For the text-containing cell, return its midpoint in [X, Y] coordinate format. 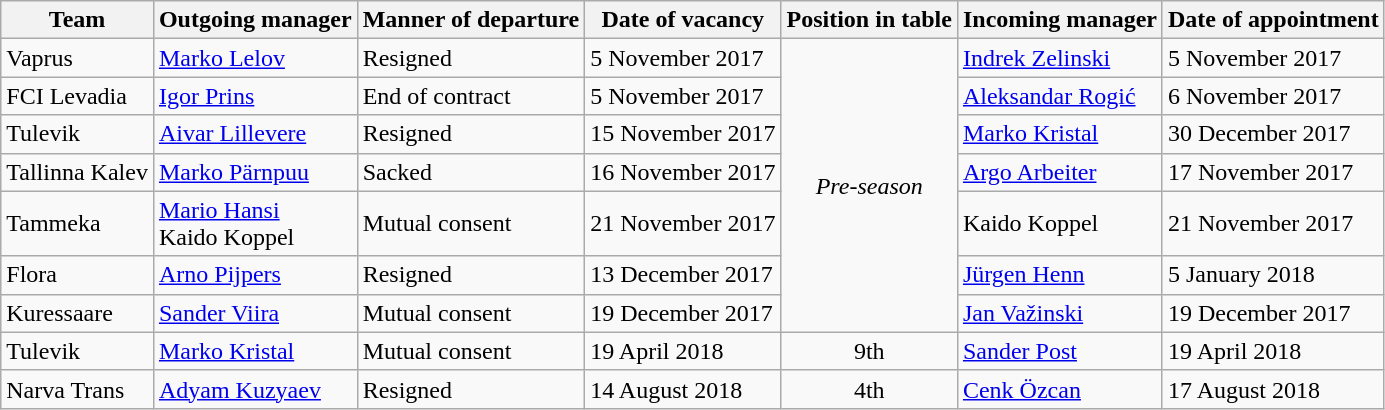
Manner of departure [470, 20]
30 December 2017 [1273, 134]
Tallinna Kalev [78, 172]
14 August 2018 [683, 389]
Mario Hansi Kaido Koppel [255, 224]
Team [78, 20]
Adyam Kuzyaev [255, 389]
Aivar Lillevere [255, 134]
End of contract [470, 96]
Pre-season [869, 186]
9th [869, 351]
Indrek Zelinski [1060, 58]
16 November 2017 [683, 172]
Sacked [470, 172]
Tammeka [78, 224]
Sander Viira [255, 313]
FCI Levadia [78, 96]
Sander Post [1060, 351]
Marko Pärnpuu [255, 172]
Incoming manager [1060, 20]
Jürgen Henn [1060, 275]
Position in table [869, 20]
Kuressaare [78, 313]
13 December 2017 [683, 275]
Arno Pijpers [255, 275]
Cenk Özcan [1060, 389]
Kaido Koppel [1060, 224]
Jan Važinski [1060, 313]
Flora [78, 275]
4th [869, 389]
Igor Prins [255, 96]
Vaprus [78, 58]
Argo Arbeiter [1060, 172]
6 November 2017 [1273, 96]
Marko Lelov [255, 58]
15 November 2017 [683, 134]
Outgoing manager [255, 20]
Date of appointment [1273, 20]
Aleksandar Rogić [1060, 96]
17 August 2018 [1273, 389]
5 January 2018 [1273, 275]
Date of vacancy [683, 20]
Narva Trans [78, 389]
17 November 2017 [1273, 172]
